Extract the [x, y] coordinate from the center of the cell holding the provided text.  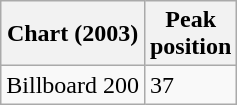
Billboard 200 [73, 85]
37 [190, 85]
Peakposition [190, 34]
Chart (2003) [73, 34]
